Capture the cell that displays the provided text and extract its [x, y] central coordinate. 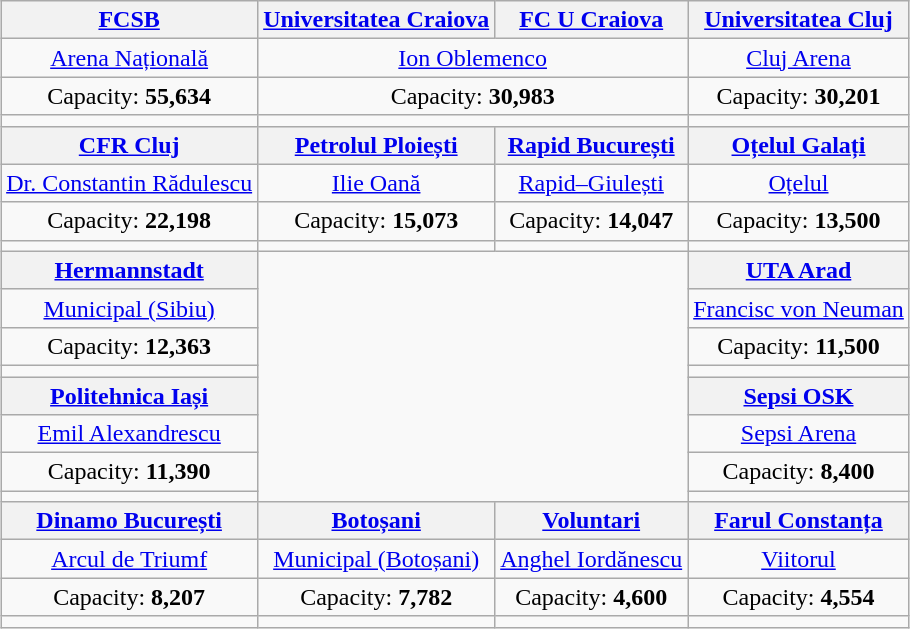
Dinamo București [130, 521]
Capacity: 8,207 [130, 597]
Arcul de Triumf [130, 559]
Municipal (Sibiu) [130, 308]
Viitorul [799, 559]
Universitatea Cluj [799, 20]
FC U Craiova [592, 20]
Rapid–Giulești [592, 183]
Petrolul Ploiești [376, 145]
Capacity: 15,073 [376, 221]
Capacity: 11,390 [130, 472]
Hermannstadt [130, 270]
Francisc von Neuman [799, 308]
Sepsi Arena [799, 434]
Capacity: 8,400 [799, 472]
Cluj Arena [799, 58]
Capacity: 13,500 [799, 221]
Dr. Constantin Rădulescu [130, 183]
Politehnica Iași [130, 395]
Universitatea Craiova [376, 20]
Capacity: 55,634 [130, 96]
Emil Alexandrescu [130, 434]
CFR Cluj [130, 145]
Oțelul [799, 183]
Arena Națională [130, 58]
UTA Arad [799, 270]
Capacity: 12,363 [130, 346]
Voluntari [592, 521]
FCSB [130, 20]
Capacity: 14,047 [592, 221]
Capacity: 30,201 [799, 96]
Rapid București [592, 145]
Capacity: 4,554 [799, 597]
Anghel Iordănescu [592, 559]
Capacity: 22,198 [130, 221]
Capacity: 4,600 [592, 597]
Farul Constanța [799, 521]
Capacity: 11,500 [799, 346]
Sepsi OSK [799, 395]
Ilie Oană [376, 183]
Capacity: 7,782 [376, 597]
Oțelul Galați [799, 145]
Ion Oblemenco [473, 58]
Capacity: 30,983 [473, 96]
Municipal (Botoșani) [376, 559]
Botoșani [376, 521]
